Determine the (X, Y) coordinate at the center of the cell enclosing the given text.  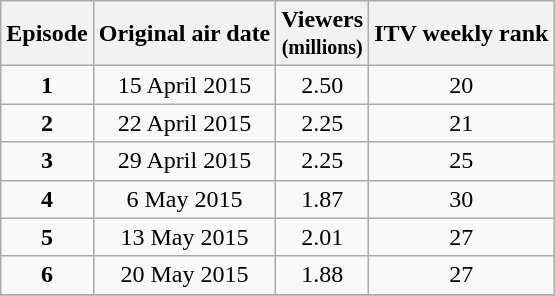
25 (462, 161)
13 May 2015 (184, 237)
5 (47, 237)
Viewers(millions) (322, 34)
15 April 2015 (184, 85)
6 May 2015 (184, 199)
1.88 (322, 275)
20 May 2015 (184, 275)
21 (462, 123)
3 (47, 161)
2 (47, 123)
Original air date (184, 34)
ITV weekly rank (462, 34)
22 April 2015 (184, 123)
29 April 2015 (184, 161)
Episode (47, 34)
30 (462, 199)
20 (462, 85)
2.50 (322, 85)
2.01 (322, 237)
1.87 (322, 199)
1 (47, 85)
4 (47, 199)
6 (47, 275)
